Detect which cell encompasses the target text, then output its [x, y] center coordinate. 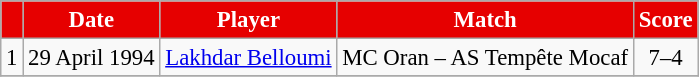
Lakhdar Belloumi [248, 58]
Player [248, 20]
MC Oran – AS Tempête Mocaf [485, 58]
Date [92, 20]
29 April 1994 [92, 58]
Match [485, 20]
7–4 [666, 58]
1 [12, 58]
Score [666, 20]
